Return (x, y) of the center of cell containing provided text 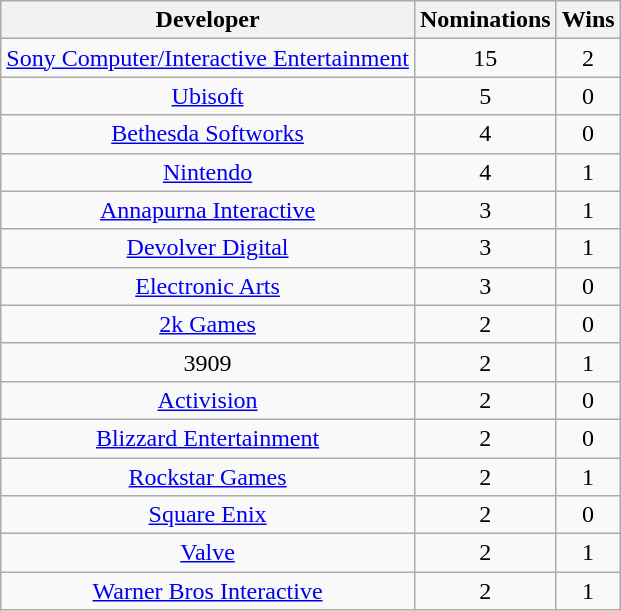
Nominations (485, 20)
Annapurna Interactive (208, 210)
Warner Bros Interactive (208, 591)
Devolver Digital (208, 248)
Nintendo (208, 172)
Bethesda Softworks (208, 134)
Electronic Arts (208, 286)
2k Games (208, 324)
Square Enix (208, 515)
Developer (208, 20)
3909 (208, 362)
Blizzard Entertainment (208, 438)
Activision (208, 400)
15 (485, 58)
Ubisoft (208, 96)
Valve (208, 553)
5 (485, 96)
Sony Computer/Interactive Entertainment (208, 58)
Rockstar Games (208, 477)
Wins (588, 20)
